Search for the cell housing the specified text and yield its [X, Y] center coordinate. 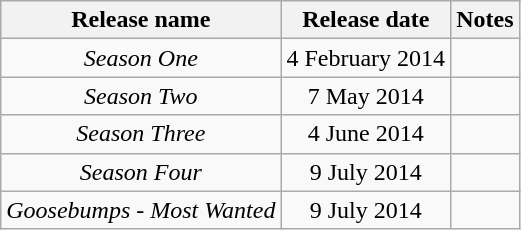
Notes [485, 20]
7 May 2014 [366, 96]
Season Four [141, 172]
Season Two [141, 96]
Season One [141, 58]
Release date [366, 20]
4 June 2014 [366, 134]
Release name [141, 20]
4 February 2014 [366, 58]
Goosebumps - Most Wanted [141, 210]
Season Three [141, 134]
